Provide the [x, y] coordinate of the cell's center where the given text is located.  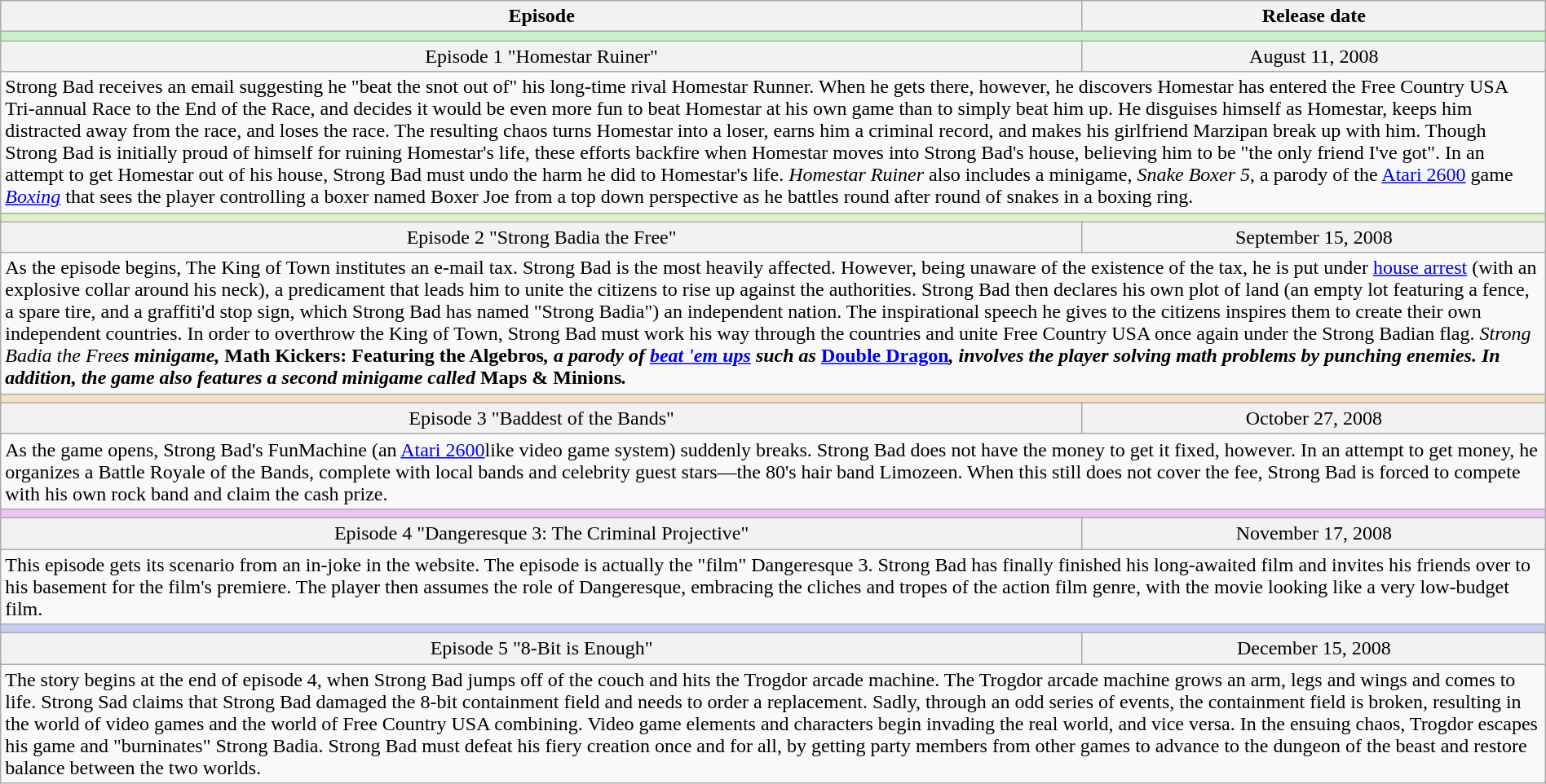
October 27, 2008 [1314, 418]
Episode [541, 16]
September 15, 2008 [1314, 237]
Episode 2 "Strong Badia the Free" [541, 237]
Episode 4 "Dangeresque 3: The Criminal Projective" [541, 533]
December 15, 2008 [1314, 649]
Episode 5 "8-Bit is Enough" [541, 649]
Episode 1 "Homestar Ruiner" [541, 56]
Episode 3 "Baddest of the Bands" [541, 418]
November 17, 2008 [1314, 533]
August 11, 2008 [1314, 56]
Release date [1314, 16]
